Find where the given text appears and provide that cell's center as (X, Y) coordinate. 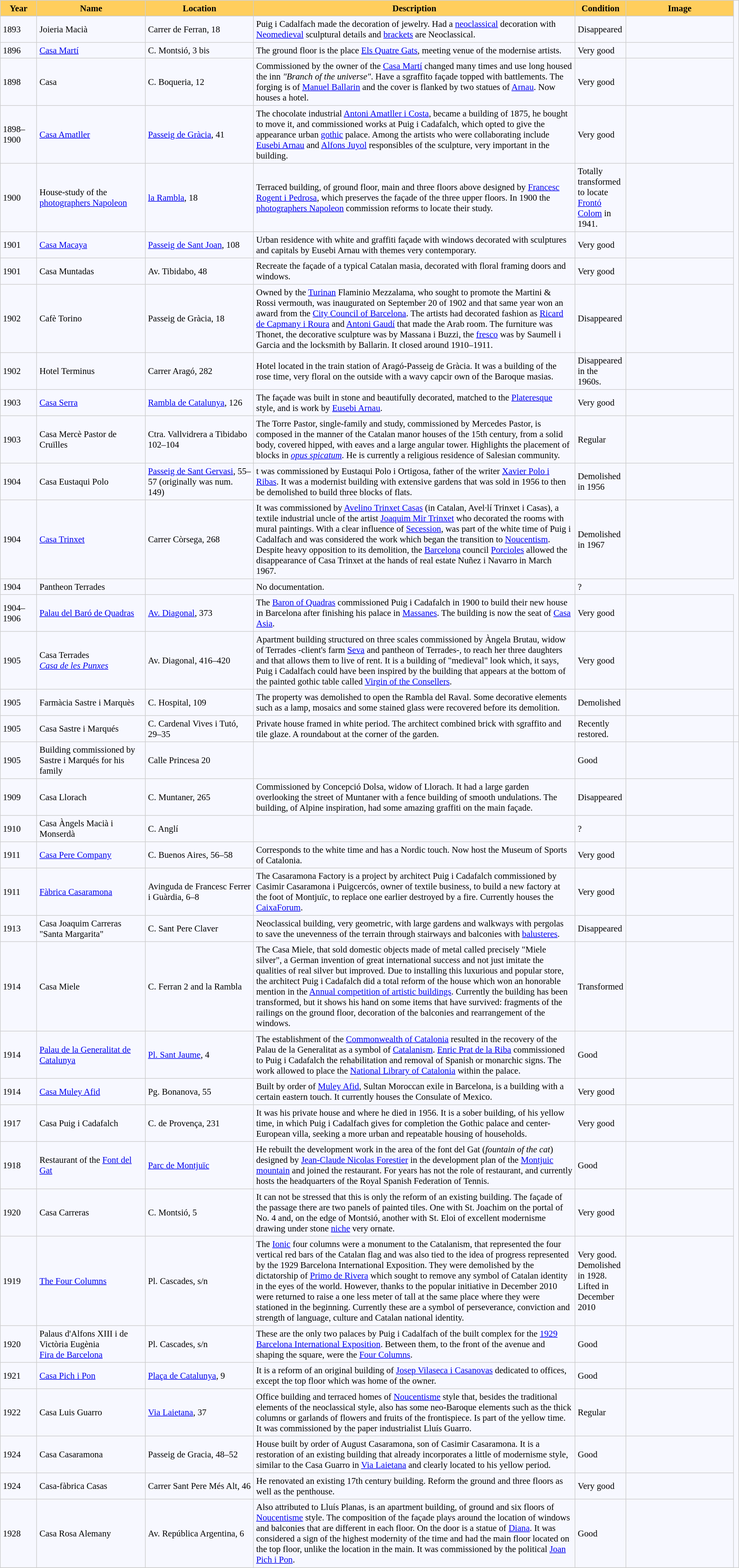
1896 (19, 50)
Casa Eustaqui Polo (91, 482)
Casa Terrades Casa de les Punxes (91, 660)
la Rambla, 18 (200, 198)
Pg. Bonanova, 55 (200, 1092)
Av. Diagonal, 416–420 (200, 660)
Casa Luis Guarro (91, 1413)
1904–1906 (19, 613)
Carrer Sant Pere Més Alt, 46 (200, 1486)
Casa Llorach (91, 797)
House-study of the photographers Napoleon (91, 198)
1893 (19, 29)
Passeig de Gràcia, 41 (200, 134)
Casa Casaramona (91, 1454)
Calle Princesa 20 (200, 760)
Condition (601, 8)
Transformed (601, 986)
Totally transformed to locate Frontó Colom in 1941. (601, 198)
Carrer Còrsega, 268 (200, 539)
Pantheon Terrades (91, 587)
Corresponds to the white time and has a Nordic touch. Now host the Museum of Sports of Catalonia. (415, 855)
C. Boqueria, 12 (200, 82)
Disappeared in the 1960s. (601, 371)
1900 (19, 198)
1898 (19, 82)
Carrer Aragó, 282 (200, 371)
Casa Serra (91, 403)
Casa Carreras (91, 1213)
Ctra. Vallvidrera a Tibidabo 102–104 (200, 439)
Palaus d'Alfons XIII i de Victòria Eugènia Fira de Barcelona (91, 1344)
It is a reform of an original building of Josep Vilaseca i Casanovas dedicated to offices, except the top floor which was home of the owner. (415, 1376)
Via Laietana, 37 (200, 1413)
C. Ferran 2 and la Rambla (200, 986)
C. Anglí (200, 829)
Passeig de Sant Joan, 108 (200, 245)
Passeig de Gracia, 48–52 (200, 1454)
Passeig de Gràcia, 18 (200, 319)
Urban residence with white and graffiti façade with windows decorated with sculptures and capitals by Eusebi Arnau with themes very contemporary. (415, 245)
C. Buenos Aires, 56–58 (200, 855)
1921 (19, 1376)
1910 (19, 829)
Demolished in 1956 (601, 482)
C. Montsió, 3 bis (200, 50)
C. Montsió, 5 (200, 1213)
Building commissioned by Sastre i Marqués for his family (91, 760)
1928 (19, 1533)
Casa Amatller (91, 134)
The Four Columns (91, 1281)
Casa (91, 82)
Casa Pich i Pon (91, 1376)
Casa Martí (91, 50)
Fàbrica Casaramona (91, 892)
Restaurant of the Font del Gat (91, 1165)
Av. Tibidabo, 48 (200, 271)
Image (680, 8)
Casa Miele (91, 986)
1913 (19, 929)
C. de Provença, 231 (200, 1123)
Demolished (601, 702)
Description (415, 8)
The façade was built in stone and beautifully decorated, matched to the Plateresque style, and is work by Eusebi Arnau. (415, 403)
Year (19, 8)
Casa Puig i Cadafalch (91, 1123)
Carrer de Ferran, 18 (200, 29)
Rambla de Catalunya, 126 (200, 403)
Palau de la Generalitat de Catalunya (91, 1055)
Pl. Sant Jaume, 4 (200, 1055)
Casa Muntadas (91, 271)
1909 (19, 797)
Av. República Argentina, 6 (200, 1533)
C. Muntaner, 265 (200, 797)
Farmàcia Sastre i Marquès (91, 702)
Av. Diagonal, 373 (200, 613)
Name (91, 8)
No documentation. (415, 587)
Casa Rosa Alemany (91, 1533)
1922 (19, 1413)
Casa Trinxet (91, 539)
C. Cardenal Vives i Tutó, 29–35 (200, 729)
Casa Sastre i Marqués (91, 729)
Avinguda de Francesc Ferrer i Guàrdia, 6–8 (200, 892)
Hotel Terminus (91, 371)
1898–1900 (19, 134)
The ground floor is the place Els Quatre Gats, meeting venue of the modernise artists. (415, 50)
Passeig de Sant Gervasi, 55–57 (originally was num. 149) (200, 482)
Casa Àngels Macià i Monserdà (91, 829)
C. Sant Pere Claver (200, 929)
Private house framed in white period. The architect combined brick with sgraffito and tile glaze. A roundabout at the corner of the garden. (415, 729)
Recently restored. (601, 729)
Casa-fàbrica Casas (91, 1486)
Palau del Baró de Quadras (91, 613)
Parc de Montjuïc (200, 1165)
Joieria Macià (91, 29)
Casa Pere Company (91, 855)
Demolished in 1967 (601, 539)
Casa Joaquim Carreras "Santa Margarita" (91, 929)
Puig i Cadalfach made the decoration of jewelry. Had a neoclassical decoration with Neomedieval sculptural details and brackets are Neoclassical. (415, 29)
1918 (19, 1165)
Casa Mercè Pastor de Cruïlles (91, 439)
C. Hospital, 109 (200, 702)
Cafè Torino (91, 319)
Casa Macaya (91, 245)
Plaça de Catalunya, 9 (200, 1376)
1919 (19, 1281)
Recreate the façade of a typical Catalan masia, decorated with floral framing doors and windows. (415, 271)
He renovated an existing 17th century building. Reform the ground and three floors as well as the penthouse. (415, 1486)
1917 (19, 1123)
Location (200, 8)
Casa Muley Afid (91, 1092)
Very good. Demolished in 1928. Lifted in December 2010 (601, 1281)
